Find where the given text appears and provide that cell's center as [x, y] coordinate. 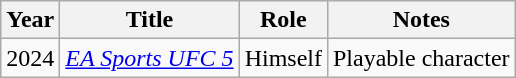
Role [283, 20]
Himself [283, 58]
Playable character [421, 58]
Notes [421, 20]
Title [150, 20]
EA Sports UFC 5 [150, 58]
Year [30, 20]
2024 [30, 58]
